From the cell containing the given text, extract its center point as (X, Y) coordinate. 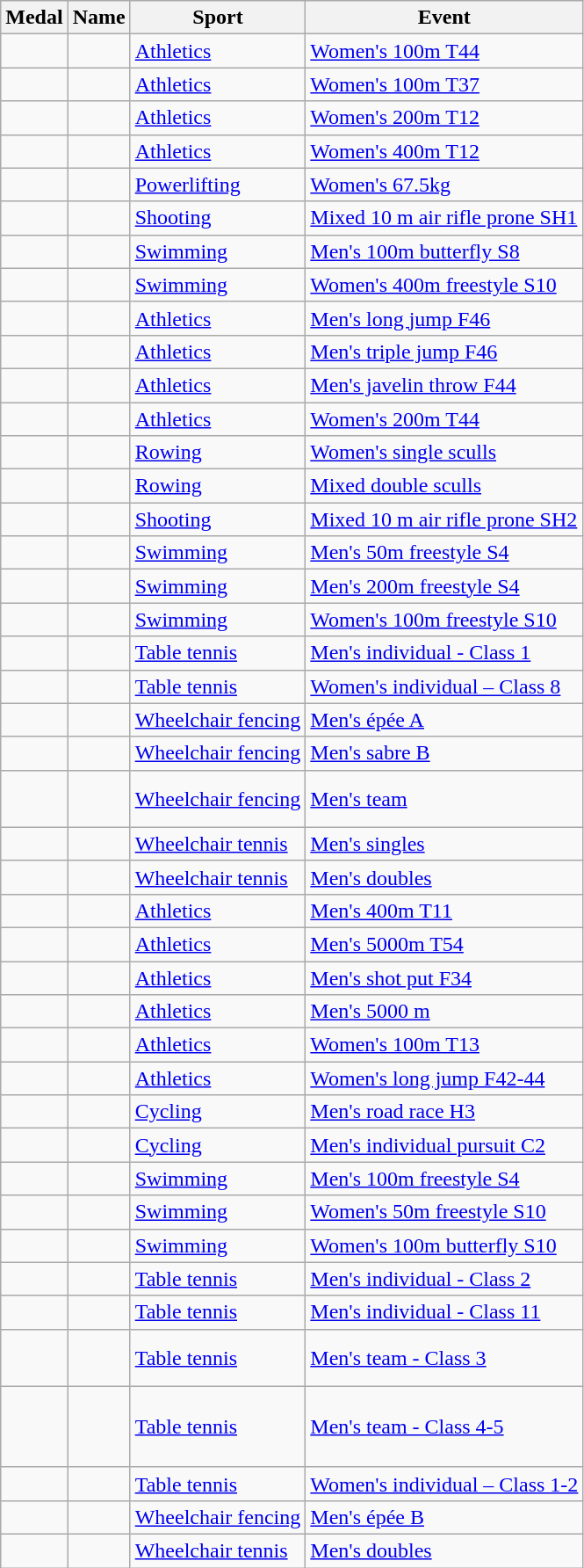
Mixed double sculls (444, 486)
Men's sabre B (444, 753)
Women's 100m T37 (444, 84)
Men's 100m freestyle S4 (444, 1179)
Men's road race H3 (444, 1112)
Mixed 10 m air rifle prone SH2 (444, 519)
Women's 100m T44 (444, 51)
Men's individual - Class 11 (444, 1312)
Men's individual - Class 2 (444, 1279)
Men's 5000 m (444, 1012)
Name (98, 18)
Women's 200m T12 (444, 118)
Men's 400m T11 (444, 911)
Men's triple jump F46 (444, 352)
Sport (218, 18)
Women's individual – Class 1-2 (444, 1484)
Powerlifting (218, 185)
Medal (34, 18)
Men's 5000m T54 (444, 944)
Men's javelin throw F44 (444, 385)
Men's 50m freestyle S4 (444, 553)
Men's 100m butterfly S8 (444, 251)
Women's 200m T44 (444, 419)
Women's individual – Class 8 (444, 686)
Men's long jump F46 (444, 318)
Men's épée A (444, 720)
Women's 100m freestyle S10 (444, 620)
Women's 50m freestyle S10 (444, 1212)
Women's 100m T13 (444, 1045)
Men's team (444, 798)
Men's team - Class 3 (444, 1357)
Men's 200m freestyle S4 (444, 586)
Men's épée B (444, 1517)
Women's 67.5kg (444, 185)
Mixed 10 m air rifle prone SH1 (444, 218)
Men's team - Class 4-5 (444, 1426)
Women's long jump F42-44 (444, 1078)
Men's shot put F34 (444, 978)
Men's singles (444, 844)
Women's 400m freestyle S10 (444, 285)
Men's individual pursuit C2 (444, 1145)
Women's 100m butterfly S10 (444, 1245)
Women's 400m T12 (444, 151)
Women's single sculls (444, 453)
Event (444, 18)
Men's individual - Class 1 (444, 653)
